Provide the (X, Y) coordinate of the cell's center where the given text is located.  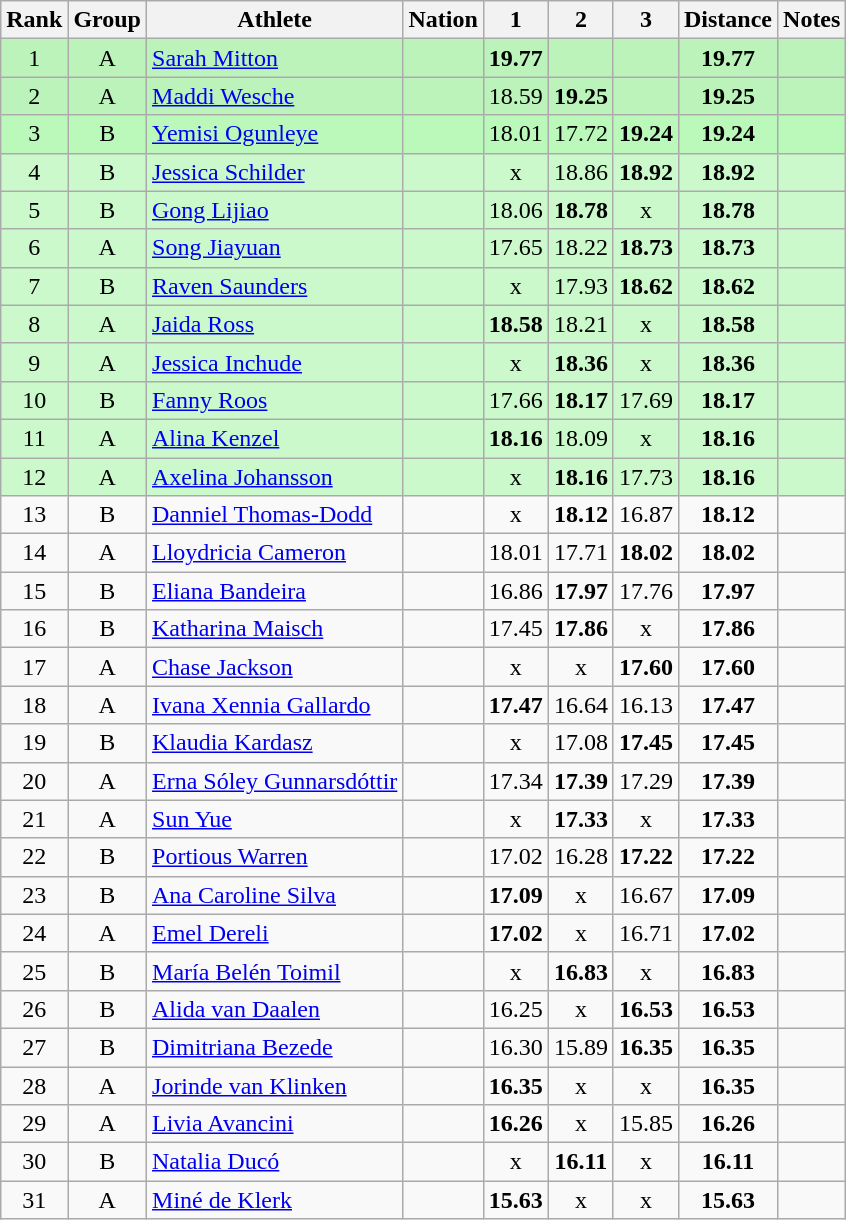
Ana Caroline Silva (275, 895)
Maddi Wesche (275, 96)
21 (34, 819)
8 (34, 324)
17.08 (580, 743)
16.87 (646, 515)
10 (34, 400)
17.69 (646, 400)
16.13 (646, 705)
17.76 (646, 591)
18.22 (580, 248)
17.73 (646, 477)
Jessica Inchude (275, 362)
5 (34, 210)
29 (34, 1124)
Natalia Ducó (275, 1162)
Jaida Ross (275, 324)
31 (34, 1200)
17.34 (516, 781)
16.28 (580, 857)
16 (34, 629)
Fanny Roos (275, 400)
Nation (443, 20)
Klaudia Kardasz (275, 743)
Athlete (275, 20)
Portious Warren (275, 857)
18.09 (580, 438)
Chase Jackson (275, 667)
9 (34, 362)
24 (34, 933)
27 (34, 1047)
Rank (34, 20)
Miné de Klerk (275, 1200)
18.06 (516, 210)
16.86 (516, 591)
16.71 (646, 933)
15 (34, 591)
Gong Lijiao (275, 210)
María Belén Toimil (275, 971)
12 (34, 477)
Alina Kenzel (275, 438)
23 (34, 895)
Emel Dereli (275, 933)
Notes (812, 20)
17.93 (580, 286)
30 (34, 1162)
Livia Avancini (275, 1124)
17.71 (580, 553)
Erna Sóley Gunnarsdóttir (275, 781)
Distance (728, 20)
6 (34, 248)
Song Jiayuan (275, 248)
18.59 (516, 96)
7 (34, 286)
15.85 (646, 1124)
18.21 (580, 324)
Group (108, 20)
28 (34, 1085)
17.72 (580, 134)
20 (34, 781)
Sun Yue (275, 819)
15.89 (580, 1047)
17.65 (516, 248)
22 (34, 857)
Eliana Bandeira (275, 591)
11 (34, 438)
16.30 (516, 1047)
Dimitriana Bezede (275, 1047)
Raven Saunders (275, 286)
17 (34, 667)
13 (34, 515)
4 (34, 172)
Jorinde van Klinken (275, 1085)
Sarah Mitton (275, 58)
Lloydricia Cameron (275, 553)
Yemisi Ogunleye (275, 134)
Danniel Thomas-Dodd (275, 515)
17.29 (646, 781)
Jessica Schilder (275, 172)
Axelina Johansson (275, 477)
18 (34, 705)
16.64 (580, 705)
14 (34, 553)
16.25 (516, 1009)
Katharina Maisch (275, 629)
18.86 (580, 172)
25 (34, 971)
Alida van Daalen (275, 1009)
17.66 (516, 400)
Ivana Xennia Gallardo (275, 705)
16.67 (646, 895)
19 (34, 743)
26 (34, 1009)
